Detect which cell encompasses the target text, then output its [x, y] center coordinate. 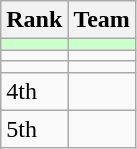
4th [34, 91]
Team [102, 20]
5th [34, 129]
Rank [34, 20]
